Provide the (x, y) coordinate of the cell's center where the given text is located.  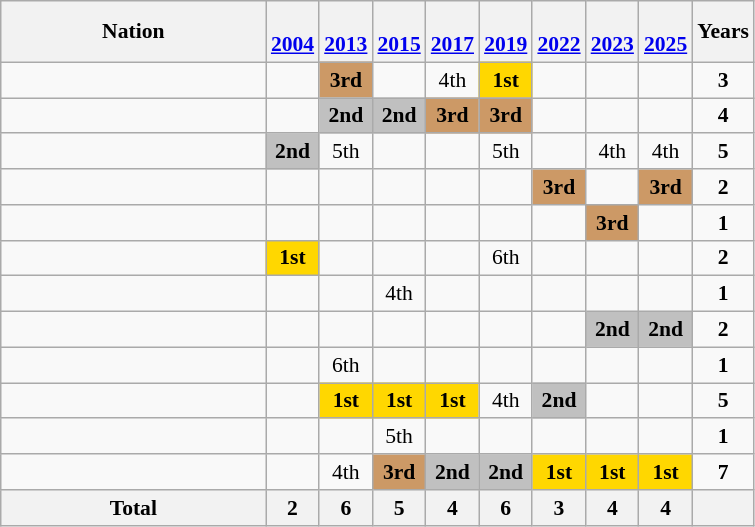
2022 (558, 32)
2017 (452, 32)
Years (723, 32)
Nation (134, 32)
2004 (292, 32)
2019 (506, 32)
7 (723, 472)
2015 (398, 32)
2013 (346, 32)
2023 (612, 32)
2025 (666, 32)
Total (134, 508)
